Capture the cell that displays the provided text and extract its (x, y) central coordinate. 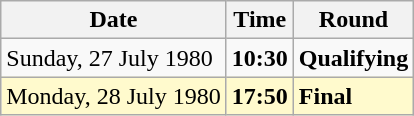
Time (260, 20)
Round (353, 20)
Sunday, 27 July 1980 (114, 58)
17:50 (260, 96)
Date (114, 20)
Qualifying (353, 58)
10:30 (260, 58)
Final (353, 96)
Monday, 28 July 1980 (114, 96)
